Find where the given text appears and provide that cell's center as [X, Y] coordinate. 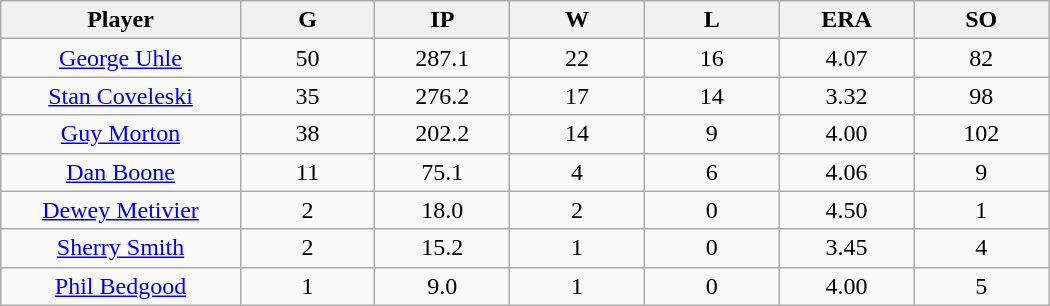
Phil Bedgood [121, 286]
Dewey Metivier [121, 210]
Player [121, 20]
IP [442, 20]
11 [308, 172]
202.2 [442, 134]
17 [578, 96]
276.2 [442, 96]
287.1 [442, 58]
38 [308, 134]
18.0 [442, 210]
W [578, 20]
Stan Coveleski [121, 96]
98 [982, 96]
L [712, 20]
4.50 [846, 210]
102 [982, 134]
4.07 [846, 58]
9.0 [442, 286]
5 [982, 286]
75.1 [442, 172]
Dan Boone [121, 172]
ERA [846, 20]
50 [308, 58]
4.06 [846, 172]
15.2 [442, 248]
16 [712, 58]
6 [712, 172]
3.32 [846, 96]
35 [308, 96]
George Uhle [121, 58]
82 [982, 58]
G [308, 20]
SO [982, 20]
Guy Morton [121, 134]
22 [578, 58]
3.45 [846, 248]
Sherry Smith [121, 248]
